Find where the given text appears and provide that cell's center as [x, y] coordinate. 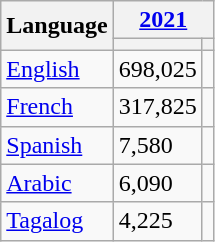
698,025 [158, 69]
English [57, 69]
317,825 [158, 107]
Spanish [57, 145]
Tagalog [57, 221]
Language [57, 26]
4,225 [158, 221]
7,580 [158, 145]
French [57, 107]
2021 [163, 20]
Arabic [57, 183]
6,090 [158, 183]
